Search for the cell housing the specified text and yield its [x, y] center coordinate. 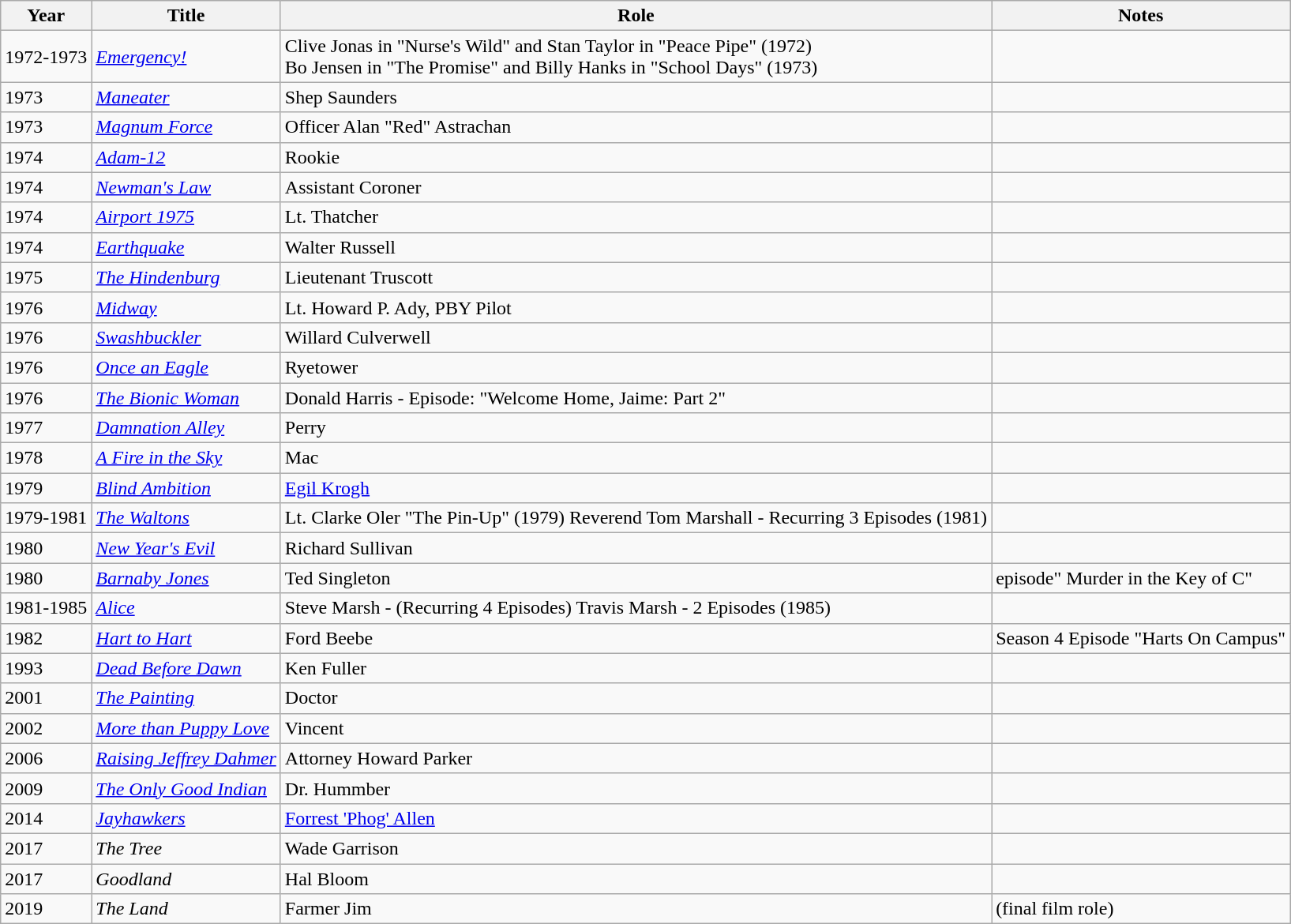
episode" Murder in the Key of C" [1141, 578]
Dr. Hummber [636, 788]
Raising Jeffrey Dahmer [186, 758]
The Bionic Woman [186, 397]
Midway [186, 307]
Rookie [636, 157]
New Year's Evil [186, 548]
Airport 1975 [186, 217]
Goodland [186, 879]
Wade Garrison [636, 848]
1993 [46, 668]
Ford Beebe [636, 638]
More than Puppy Love [186, 728]
Adam-12 [186, 157]
1975 [46, 277]
Egil Krogh [636, 488]
Attorney Howard Parker [636, 758]
Willard Culverwell [636, 337]
Dead Before Dawn [186, 668]
(final film role) [1141, 909]
Barnaby Jones [186, 578]
1982 [46, 638]
Magnum Force [186, 127]
Hart to Hart [186, 638]
Farmer Jim [636, 909]
The Land [186, 909]
1979 [46, 488]
Emergency! [186, 57]
2009 [46, 788]
Vincent [636, 728]
Notes [1141, 16]
Ryetower [636, 367]
Alice [186, 608]
Jayhawkers [186, 818]
Donald Harris - Episode: "Welcome Home, Jaime: Part 2" [636, 397]
Lt. Thatcher [636, 217]
Hal Bloom [636, 879]
Doctor [636, 698]
1972-1973 [46, 57]
Assistant Coroner [636, 187]
1977 [46, 428]
Walter Russell [636, 247]
Ken Fuller [636, 668]
2002 [46, 728]
The Waltons [186, 518]
Officer Alan "Red" Astrachan [636, 127]
2014 [46, 818]
1981-1985 [46, 608]
Damnation Alley [186, 428]
Blind Ambition [186, 488]
Title [186, 16]
Swashbuckler [186, 337]
Lt. Howard P. Ady, PBY Pilot [636, 307]
Once an Eagle [186, 367]
Year [46, 16]
A Fire in the Sky [186, 458]
Perry [636, 428]
Richard Sullivan [636, 548]
The Painting [186, 698]
Season 4 Episode "Harts On Campus" [1141, 638]
1979-1981 [46, 518]
2006 [46, 758]
2019 [46, 909]
Earthquake [186, 247]
Newman's Law [186, 187]
The Tree [186, 848]
Mac [636, 458]
Steve Marsh - (Recurring 4 Episodes) Travis Marsh - 2 Episodes (1985) [636, 608]
Clive Jonas in "Nurse's Wild" and Stan Taylor in "Peace Pipe" (1972)Bo Jensen in "The Promise" and Billy Hanks in "School Days" (1973) [636, 57]
Role [636, 16]
2001 [46, 698]
Forrest 'Phog' Allen [636, 818]
Lieutenant Truscott [636, 277]
Shep Saunders [636, 97]
The Hindenburg [186, 277]
The Only Good Indian [186, 788]
1978 [46, 458]
Maneater [186, 97]
Lt. Clarke Oler "The Pin-Up" (1979) Reverend Tom Marshall - Recurring 3 Episodes (1981) [636, 518]
Ted Singleton [636, 578]
